Scan for the cell matching the given text and deliver its (X, Y) coordinate at center. 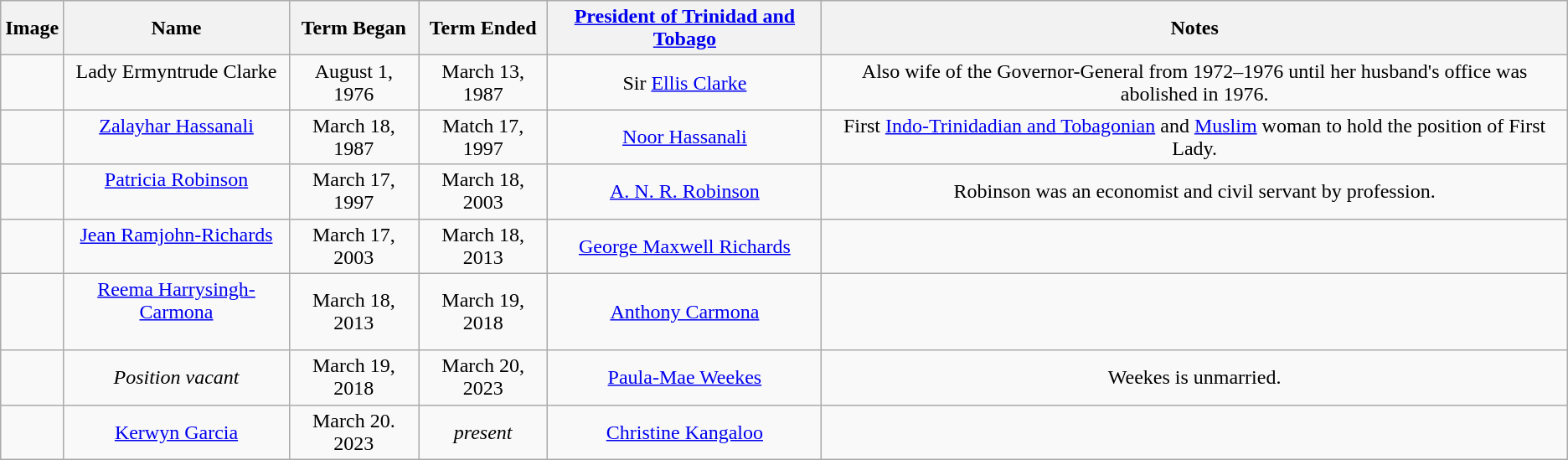
present (483, 432)
March 20, 2023 (483, 377)
Position vacant (176, 377)
Reema Harrysingh-Carmona (176, 312)
President of Trinidad and Tobago (685, 28)
March 13, 1987 (483, 82)
Noor Hassanali (685, 137)
Sir Ellis Clarke (685, 82)
Also wife of the Governor-General from 1972–1976 until her husband's office was abolished in 1976. (1194, 82)
Term Ended (483, 28)
Name (176, 28)
Zalayhar Hassanali (176, 137)
A. N. R. Robinson (685, 191)
Image (32, 28)
Kerwyn Garcia (176, 432)
Jean Ramjohn-Richards (176, 246)
Weekes is unmarried. (1194, 377)
Paula-Mae Weekes (685, 377)
Lady Ermyntrude Clarke (176, 82)
March 17, 2003 (353, 246)
March 18, 2003 (483, 191)
March 20. 2023 (353, 432)
Patricia Robinson (176, 191)
First Indo-Trinidadian and Tobagonian and Muslim woman to hold the position of First Lady. (1194, 137)
Christine Kangaloo (685, 432)
August 1, 1976 (353, 82)
Notes (1194, 28)
Anthony Carmona (685, 312)
Term Began (353, 28)
March 18, 1987 (353, 137)
George Maxwell Richards (685, 246)
March 17, 1997 (353, 191)
Match 17, 1997 (483, 137)
Robinson was an economist and civil servant by profession. (1194, 191)
